Identify which cell holds the provided text, then report its (x, y) central coordinate. 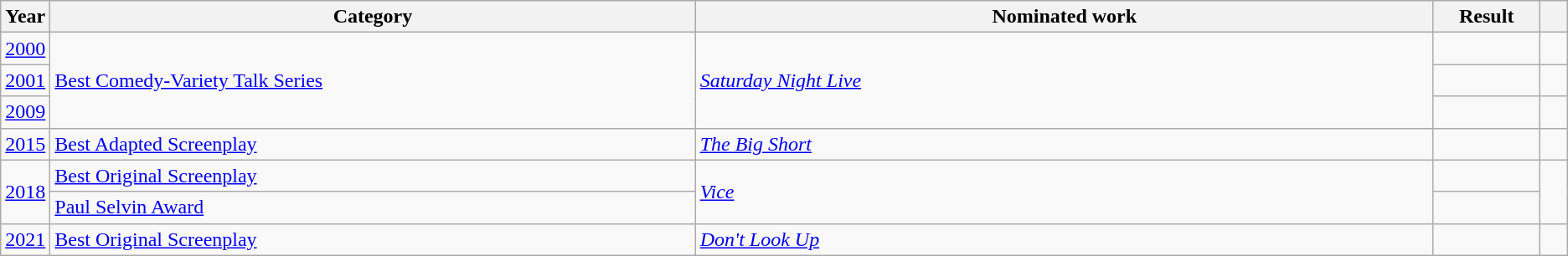
Saturday Night Live (1064, 80)
2015 (25, 144)
Result (1486, 17)
Category (373, 17)
Nominated work (1064, 17)
2018 (25, 192)
Year (25, 17)
Best Adapted Screenplay (373, 144)
Vice (1064, 192)
2001 (25, 80)
2009 (25, 112)
Best Comedy-Variety Talk Series (373, 80)
Paul Selvin Award (373, 207)
2000 (25, 49)
Don't Look Up (1064, 239)
2021 (25, 239)
The Big Short (1064, 144)
